Pinpoint the cell where the given text exists, returning its (X, Y) midpoint coordinate. 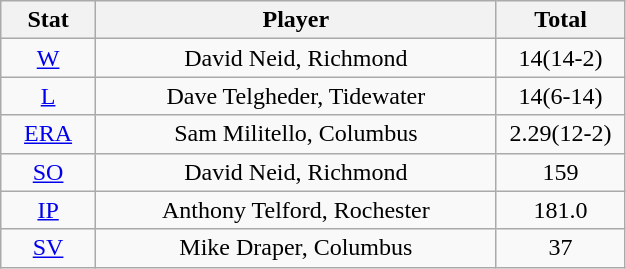
SV (48, 248)
Dave Telgheder, Tidewater (296, 96)
37 (560, 248)
L (48, 96)
Total (560, 20)
2.29(12-2) (560, 134)
14(6-14) (560, 96)
IP (48, 210)
Sam Militello, Columbus (296, 134)
Anthony Telford, Rochester (296, 210)
Stat (48, 20)
Player (296, 20)
ERA (48, 134)
W (48, 58)
14(14-2) (560, 58)
181.0 (560, 210)
Mike Draper, Columbus (296, 248)
159 (560, 172)
SO (48, 172)
